Identify which cell holds the provided text, then report its [X, Y] central coordinate. 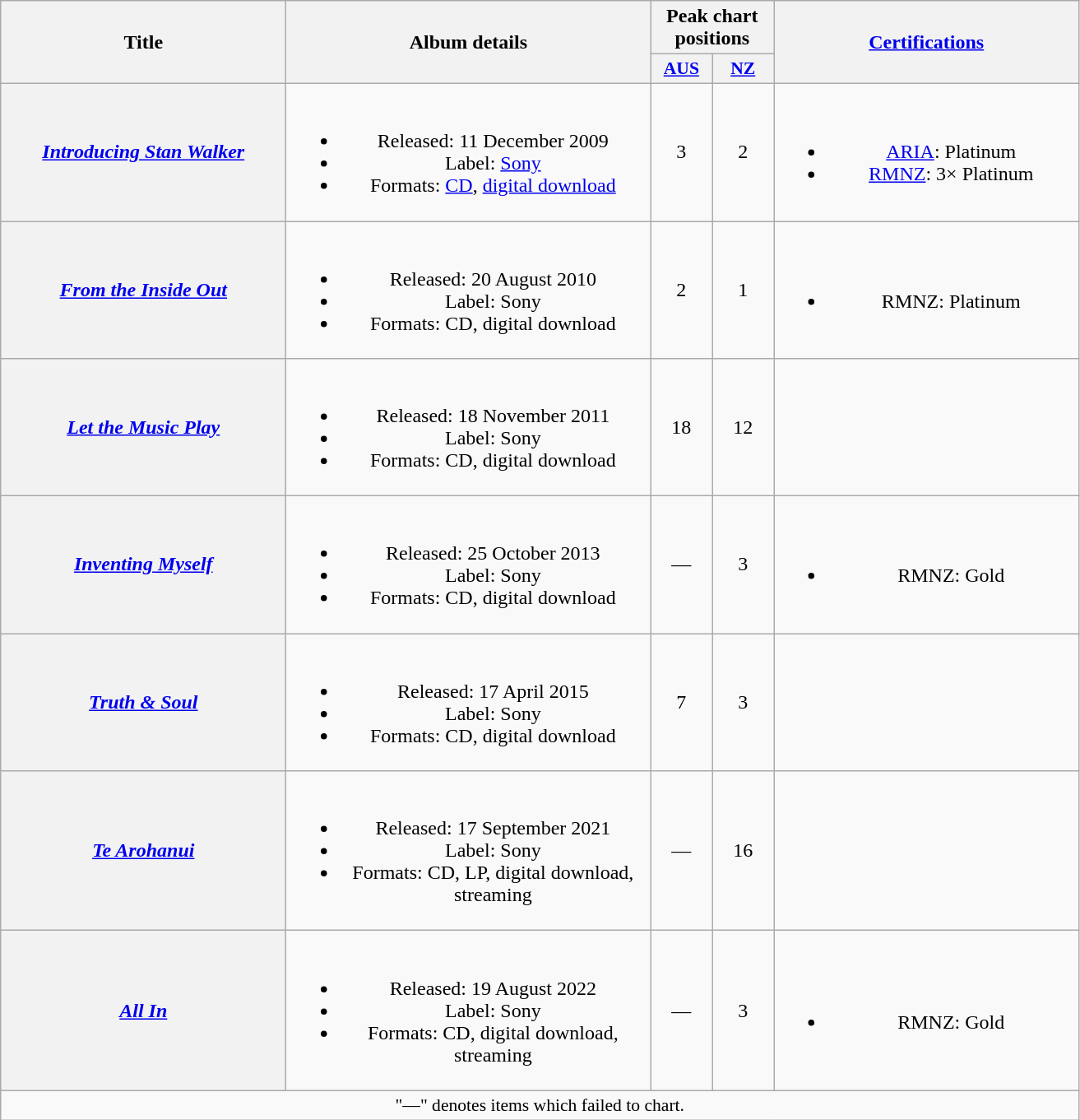
From the Inside Out [143, 290]
12 [744, 428]
18 [681, 428]
AUS [681, 69]
Released: 20 August 2010Label: SonyFormats: CD, digital download [469, 290]
"—" denotes items which failed to chart. [540, 1105]
Album details [469, 43]
Peak chart positions [712, 28]
Title [143, 43]
7 [681, 703]
All In [143, 1011]
Released: 17 April 2015Label: SonyFormats: CD, digital download [469, 703]
Released: 25 October 2013Label: SonyFormats: CD, digital download [469, 565]
Let the Music Play [143, 428]
1 [744, 290]
Te Arohanui [143, 851]
RMNZ: Platinum [926, 290]
Introducing Stan Walker [143, 151]
ARIA: PlatinumRMNZ: 3× Platinum [926, 151]
Released: 11 December 2009Label: SonyFormats: CD, digital download [469, 151]
Truth & Soul [143, 703]
16 [744, 851]
Certifications [926, 43]
Released: 18 November 2011Label: SonyFormats: CD, digital download [469, 428]
Released: 17 September 2021Label: SonyFormats: CD, LP, digital download, streaming [469, 851]
Released: 19 August 2022Label: SonyFormats: CD, digital download, streaming [469, 1011]
NZ [744, 69]
Inventing Myself [143, 565]
